Scan for the cell matching the given text and deliver its [x, y] coordinate at center. 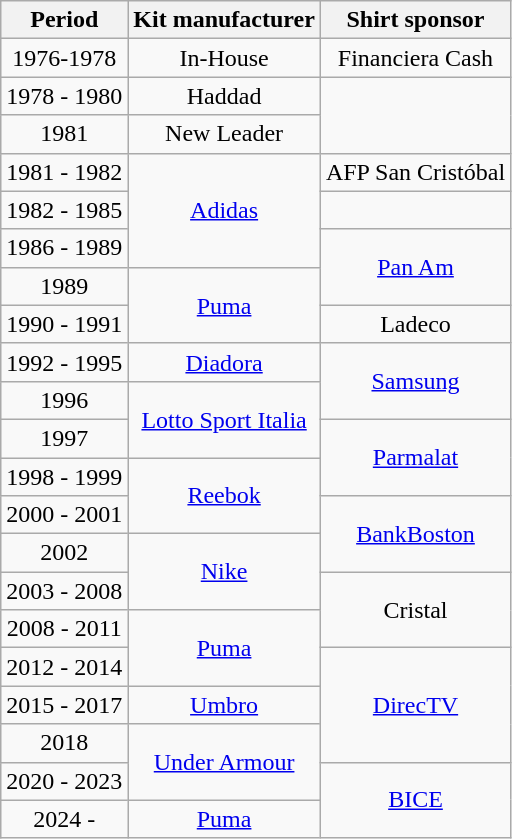
2015 - 2017 [64, 705]
Adidas [224, 210]
BankBoston [415, 534]
1990 - 1991 [64, 324]
Haddad [224, 96]
Financiera Cash [415, 58]
1978 - 1980 [64, 96]
Reebok [224, 496]
Period [64, 20]
2012 - 2014 [64, 667]
1992 - 1995 [64, 362]
Shirt sponsor [415, 20]
Kit manufacturer [224, 20]
2024 - [64, 819]
2018 [64, 743]
Samsung [415, 381]
Under Armour [224, 762]
2002 [64, 553]
Umbro [224, 705]
Lotto Sport Italia [224, 419]
Nike [224, 572]
DirecTV [415, 705]
1982 - 1985 [64, 210]
BICE [415, 800]
2003 - 2008 [64, 591]
1981 - 1982 [64, 172]
1998 - 1999 [64, 477]
Cristal [415, 610]
Pan Am [415, 267]
2008 - 2011 [64, 629]
AFP San Cristóbal [415, 172]
1981 [64, 134]
2000 - 2001 [64, 515]
Diadora [224, 362]
1989 [64, 286]
Parmalat [415, 457]
New Leader [224, 134]
2020 - 2023 [64, 781]
1986 - 1989 [64, 248]
1997 [64, 438]
Ladeco [415, 324]
1976-1978 [64, 58]
1996 [64, 400]
In-House [224, 58]
